Locate the cell with the specified text and output its (x, y) center coordinate. 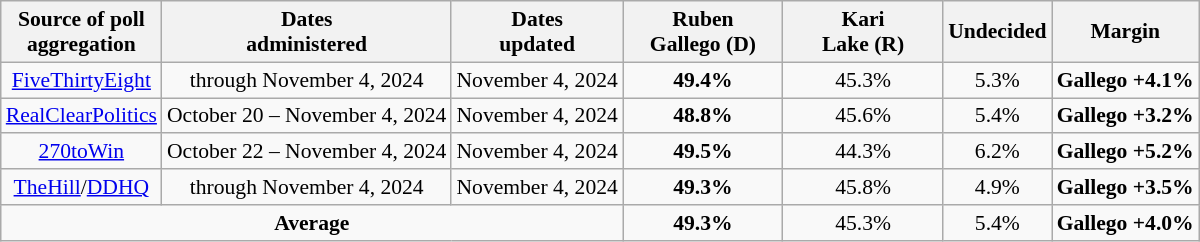
6.2% (997, 152)
October 20 – November 4, 2024 (307, 116)
FiveThirtyEight (82, 80)
44.3% (863, 152)
RealClearPolitics (82, 116)
5.3% (997, 80)
Gallego +3.5% (1126, 187)
RubenGallego (D) (703, 32)
Undecided (997, 32)
Datesadministered (307, 32)
45.8% (863, 187)
Gallego +3.2% (1126, 116)
TheHill/DDHQ (82, 187)
Gallego +5.2% (1126, 152)
Gallego +4.1% (1126, 80)
49.4% (703, 80)
45.6% (863, 116)
Average (312, 223)
October 22 – November 4, 2024 (307, 152)
270toWin (82, 152)
4.9% (997, 187)
KariLake (R) (863, 32)
Margin (1126, 32)
48.8% (703, 116)
Source of pollaggregation (82, 32)
Datesupdated (536, 32)
49.5% (703, 152)
Gallego +4.0% (1126, 223)
